Capture the cell that displays the provided text and extract its [x, y] central coordinate. 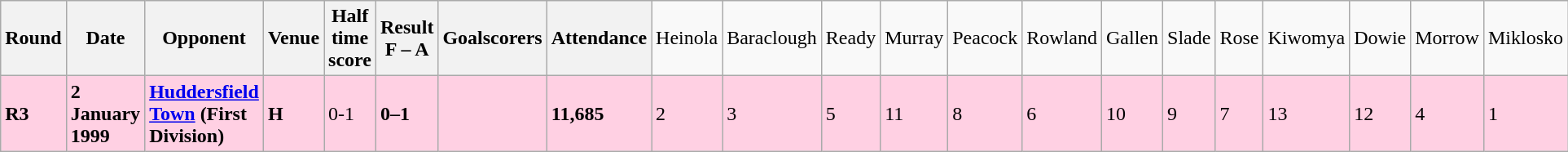
8 [986, 114]
6 [1062, 114]
Date [105, 38]
11 [914, 114]
Dowie [1380, 38]
Slade [1189, 38]
Murray [914, 38]
Half time score [350, 38]
3 [772, 114]
R3 [33, 114]
ResultF – A [407, 38]
Heinola [687, 38]
7 [1240, 114]
Attendance [599, 38]
Opponent [204, 38]
0-1 [350, 114]
Huddersfield Town (First Division) [204, 114]
0–1 [407, 114]
2 [687, 114]
4 [1447, 114]
5 [850, 114]
Rose [1240, 38]
Morrow [1447, 38]
Goalscorers [492, 38]
Peacock [986, 38]
12 [1380, 114]
Miklosko [1525, 38]
13 [1307, 114]
1 [1525, 114]
9 [1189, 114]
Ready [850, 38]
Rowland [1062, 38]
2 January 1999 [105, 114]
Kiwomya [1307, 38]
Round [33, 38]
10 [1132, 114]
Venue [293, 38]
Baraclough [772, 38]
Gallen [1132, 38]
11,685 [599, 114]
H [293, 114]
